Search for the cell housing the specified text and yield its (X, Y) center coordinate. 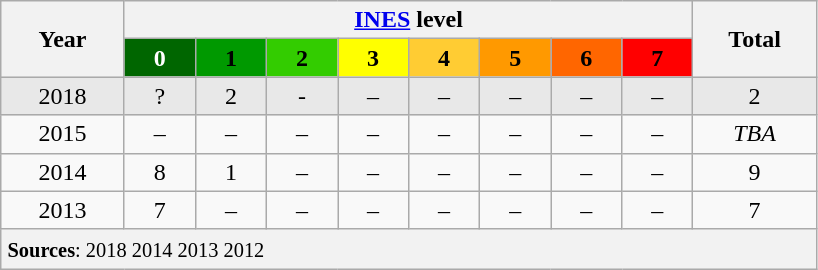
4 (444, 58)
Sources: 2018 2014 2013 2012 (409, 249)
2015 (63, 134)
? (160, 96)
0 (160, 58)
2018 (63, 96)
2014 (63, 172)
Total (755, 39)
5 (516, 58)
2013 (63, 210)
6 (586, 58)
- (302, 96)
TBA (755, 134)
8 (160, 172)
Year (63, 39)
3 (374, 58)
INES level (408, 20)
9 (755, 172)
